Capture the cell that displays the provided text and extract its (x, y) central coordinate. 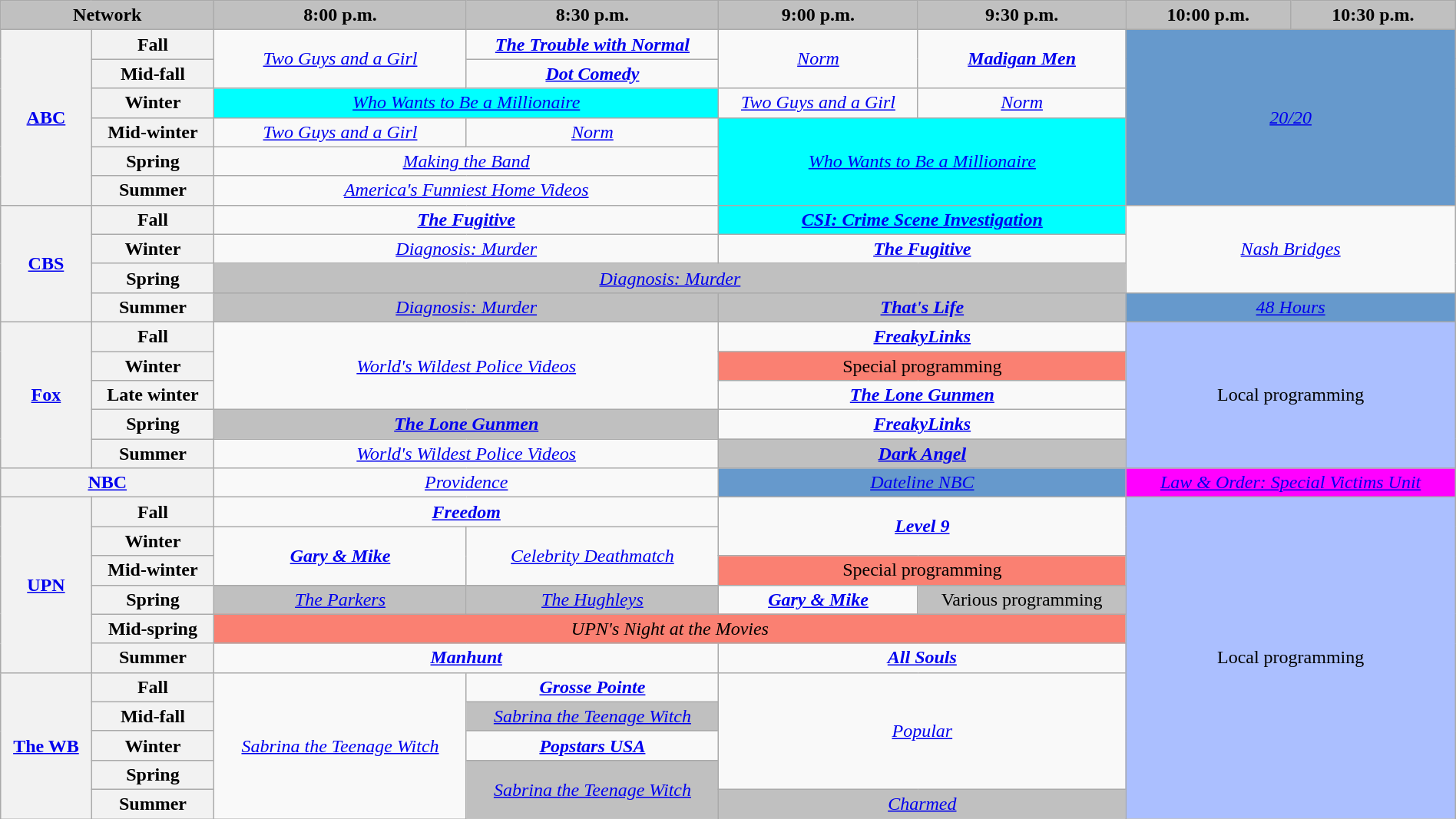
Dateline NBC (922, 483)
Mid-spring (153, 629)
CBS (46, 263)
ABC (46, 117)
Popular (922, 731)
The WB (46, 745)
20/20 (1290, 117)
Level 9 (922, 527)
10:00 p.m. (1209, 15)
48 Hours (1290, 307)
The Hughleys (592, 599)
NBC (108, 483)
8:00 p.m. (340, 15)
UPN's Night at the Movies (670, 629)
Charmed (922, 804)
Dot Comedy (592, 74)
Making the Band (467, 161)
Freedom (467, 512)
9:30 p.m. (1021, 15)
Popstars USA (592, 745)
Late winter (153, 395)
Providence (467, 483)
8:30 p.m. (592, 15)
10:30 p.m. (1373, 15)
Law & Order: Special Victims Unit (1290, 483)
That's Life (922, 307)
Nash Bridges (1290, 249)
9:00 p.m. (819, 15)
UPN (46, 585)
The Parkers (340, 599)
Network (108, 15)
Dark Angel (922, 454)
Manhunt (467, 658)
Grosse Pointe (592, 687)
CSI: Crime Scene Investigation (922, 220)
Madigan Men (1021, 59)
The Trouble with Normal (592, 45)
Celebrity Deathmatch (592, 556)
Fox (46, 395)
Various programming (1021, 599)
All Souls (922, 658)
America's Funniest Home Videos (467, 190)
